Identify which cell holds the provided text, then report its [x, y] central coordinate. 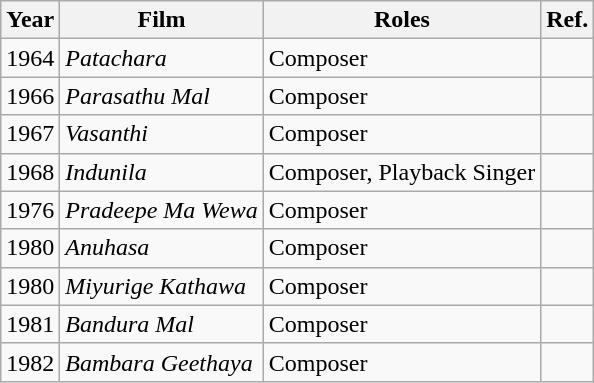
Patachara [162, 58]
1968 [30, 172]
1982 [30, 362]
Miyurige Kathawa [162, 286]
Ref. [568, 20]
1966 [30, 96]
Vasanthi [162, 134]
Composer, Playback Singer [402, 172]
Year [30, 20]
1976 [30, 210]
Indunila [162, 172]
1967 [30, 134]
Parasathu Mal [162, 96]
1964 [30, 58]
Pradeepe Ma Wewa [162, 210]
Bandura Mal [162, 324]
1981 [30, 324]
Film [162, 20]
Roles [402, 20]
Bambara Geethaya [162, 362]
Anuhasa [162, 248]
